Find where the given text appears and provide that cell's center as [x, y] coordinate. 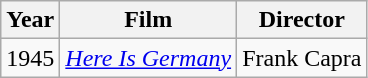
Here Is Germany [148, 58]
Director [302, 20]
Film [148, 20]
Year [30, 20]
Frank Capra [302, 58]
1945 [30, 58]
